Extract the [X, Y] coordinate from the center of the cell holding the provided text.  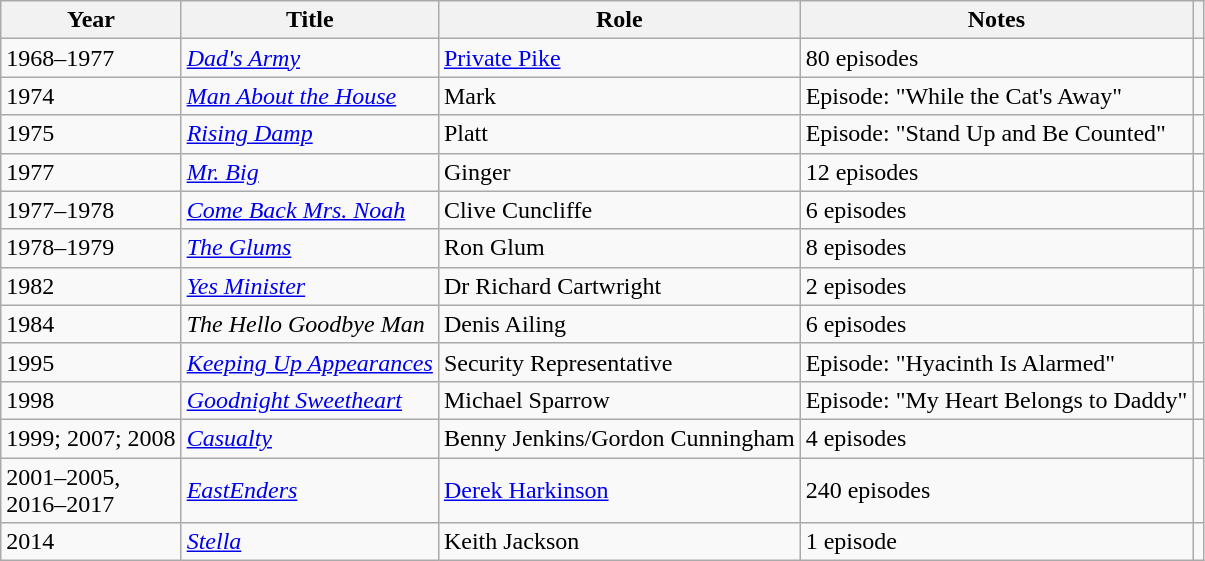
1974 [91, 96]
1978–1979 [91, 248]
Come Back Mrs. Noah [310, 210]
2 episodes [996, 286]
Platt [619, 134]
Year [91, 20]
Yes Minister [310, 286]
Casualty [310, 438]
Clive Cuncliffe [619, 210]
Mr. Big [310, 172]
Episode: "My Heart Belongs to Daddy" [996, 400]
Ron Glum [619, 248]
Denis Ailing [619, 324]
1977–1978 [91, 210]
1 episode [996, 542]
Benny Jenkins/Gordon Cunningham [619, 438]
The Glums [310, 248]
Episode: "Stand Up and Be Counted" [996, 134]
Man About the House [310, 96]
80 episodes [996, 58]
Derek Harkinson [619, 490]
1975 [91, 134]
Episode: "Hyacinth Is Alarmed" [996, 362]
Dad's Army [310, 58]
The Hello Goodbye Man [310, 324]
240 episodes [996, 490]
Keith Jackson [619, 542]
Dr Richard Cartwright [619, 286]
1977 [91, 172]
Role [619, 20]
1984 [91, 324]
EastEnders [310, 490]
1995 [91, 362]
4 episodes [996, 438]
Security Representative [619, 362]
1968–1977 [91, 58]
2001–2005,2016–2017 [91, 490]
Rising Damp [310, 134]
Private Pike [619, 58]
Goodnight Sweetheart [310, 400]
Stella [310, 542]
Notes [996, 20]
Keeping Up Appearances [310, 362]
2014 [91, 542]
Mark [619, 96]
1998 [91, 400]
1999; 2007; 2008 [91, 438]
8 episodes [996, 248]
Title [310, 20]
1982 [91, 286]
12 episodes [996, 172]
Episode: "While the Cat's Away" [996, 96]
Michael Sparrow [619, 400]
Ginger [619, 172]
